Search for the cell housing the specified text and yield its (X, Y) center coordinate. 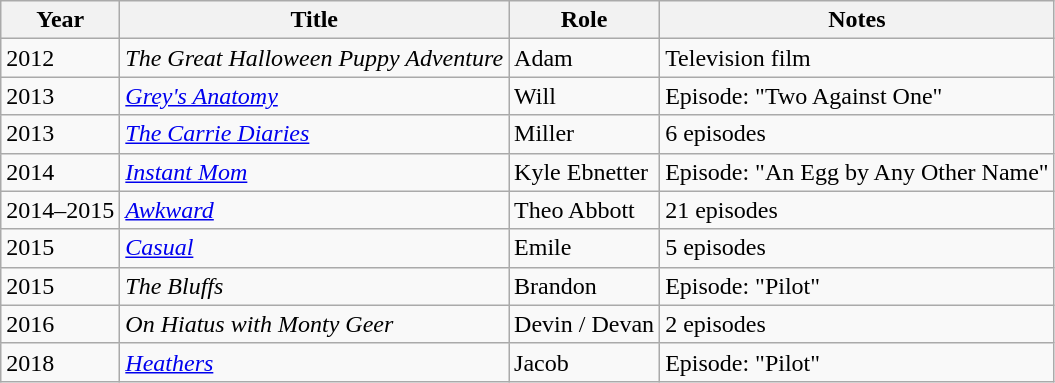
6 episodes (858, 134)
Miller (584, 134)
The Bluffs (314, 286)
Year (60, 20)
2016 (60, 324)
Casual (314, 248)
Adam (584, 58)
The Great Halloween Puppy Adventure (314, 58)
2018 (60, 362)
Instant Mom (314, 172)
Jacob (584, 362)
Kyle Ebnetter (584, 172)
Awkward (314, 210)
Television film (858, 58)
2 episodes (858, 324)
2012 (60, 58)
Theo Abbott (584, 210)
Title (314, 20)
Heathers (314, 362)
Emile (584, 248)
Will (584, 96)
Role (584, 20)
Episode: "Two Against One" (858, 96)
On Hiatus with Monty Geer (314, 324)
Devin / Devan (584, 324)
Notes (858, 20)
5 episodes (858, 248)
2014 (60, 172)
The Carrie Diaries (314, 134)
Grey's Anatomy (314, 96)
Episode: "An Egg by Any Other Name" (858, 172)
Brandon (584, 286)
21 episodes (858, 210)
2014–2015 (60, 210)
